From the cell containing the given text, extract its center point as [X, Y] coordinate. 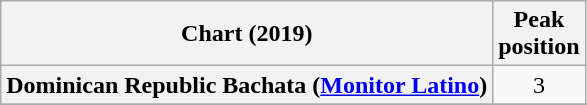
3 [539, 85]
Peakposition [539, 34]
Dominican Republic Bachata (Monitor Latino) [247, 85]
Chart (2019) [247, 34]
